Determine the (X, Y) coordinate at the center of the cell enclosing the given text.  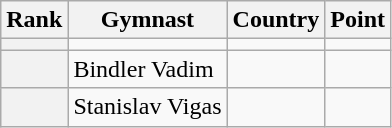
Bindler Vadim (148, 69)
Country (276, 20)
Rank (34, 20)
Stanislav Vigas (148, 107)
Point (358, 20)
Gymnast (148, 20)
